Find where the given text appears and provide that cell's center as [X, Y] coordinate. 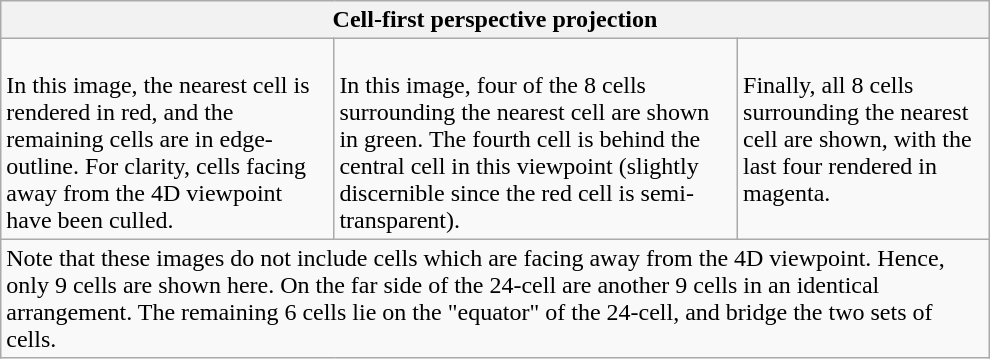
Cell-first perspective projection [495, 20]
Finally, all 8 cells surrounding the nearest cell are shown, with the last four rendered in magenta. [864, 139]
